Search for the cell housing the specified text and yield its [x, y] center coordinate. 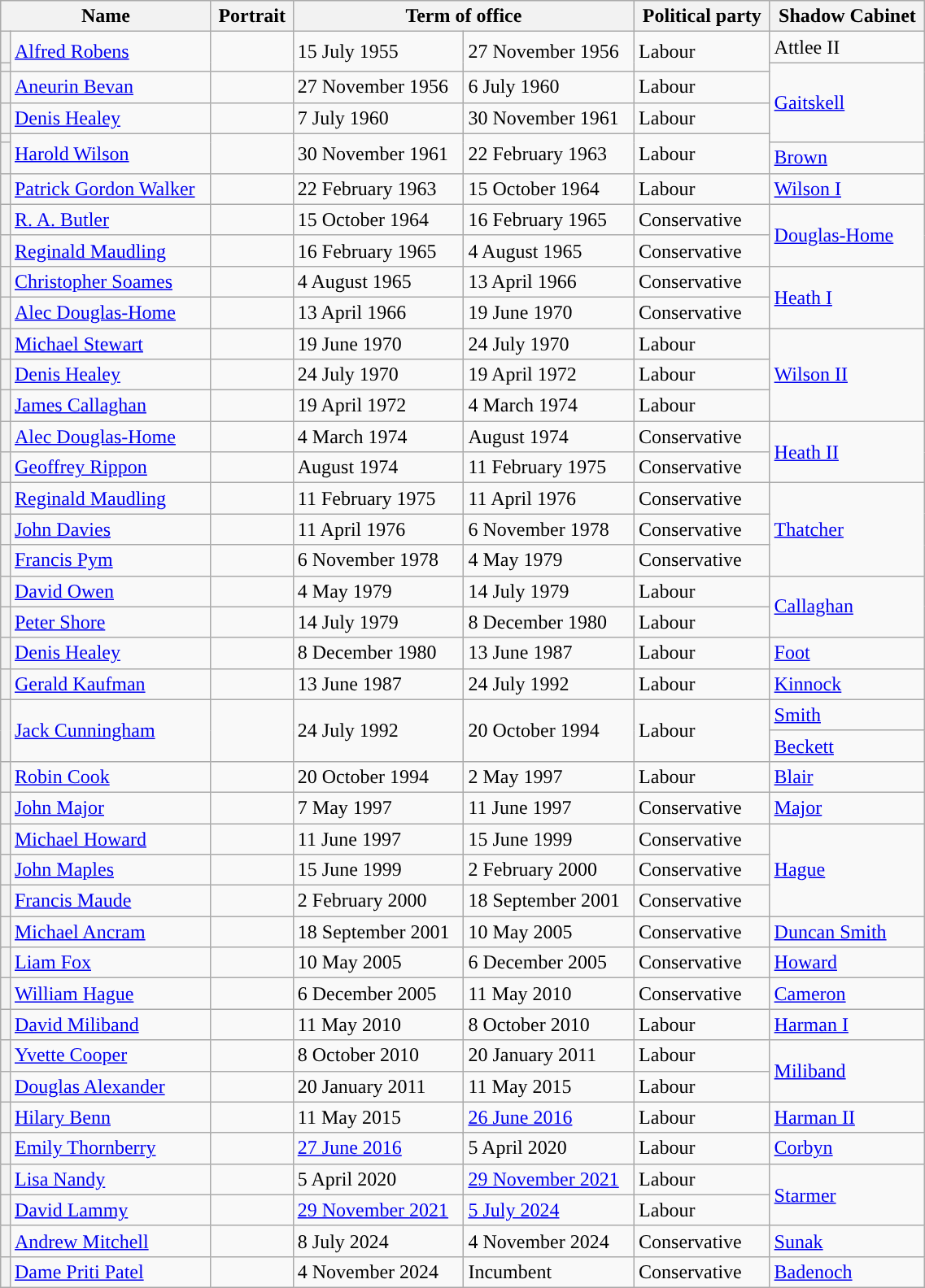
Heath I [848, 297]
Kinnock [848, 684]
Harold Wilson [111, 153]
Robin Cook [111, 777]
Geoffrey Rippon [111, 468]
Michael Ancram [111, 932]
Gaitskell [848, 102]
Michael Stewart [111, 344]
Alfred Robens [111, 52]
15 July 1955 [378, 52]
7 May 1997 [378, 807]
Blair [848, 777]
Aneurin Bevan [111, 87]
William Hague [111, 994]
Wilson I [848, 189]
Patrick Gordon Walker [111, 189]
Badenoch [848, 1272]
Attlee II [848, 47]
Portrait [252, 16]
Francis Maude [111, 901]
Andrew Mitchell [111, 1241]
James Callaghan [111, 406]
Shadow Cabinet [848, 16]
Corbyn [848, 1148]
Sunak [848, 1241]
Political party [703, 16]
Beckett [848, 746]
26 June 2016 [549, 1117]
Jack Cunningham [111, 730]
Peter Shore [111, 622]
David Lammy [111, 1210]
Yvette Cooper [111, 1055]
Callaghan [848, 607]
Name [106, 16]
Harman I [848, 1025]
7 July 1960 [378, 118]
6 July 1960 [549, 87]
Michael Howard [111, 838]
Smith [848, 715]
Christopher Soames [111, 281]
David Owen [111, 591]
Duncan Smith [848, 932]
2 May 1997 [549, 777]
Major [848, 807]
Hague [848, 869]
Term of office [464, 16]
5 July 2024 [549, 1210]
Harman II [848, 1117]
David Miliband [111, 1025]
Hilary Benn [111, 1117]
John Davies [111, 529]
R. A. Butler [111, 220]
Howard [848, 963]
Heath II [848, 452]
John Major [111, 807]
Miliband [848, 1071]
Dame Priti Patel [111, 1272]
Lisa Nandy [111, 1179]
Wilson II [848, 375]
Francis Pym [111, 560]
John Maples [111, 870]
Douglas-Home [848, 235]
Liam Fox [111, 963]
Emily Thornberry [111, 1148]
Starmer [848, 1194]
Thatcher [848, 529]
27 June 2016 [378, 1148]
Douglas Alexander [111, 1086]
Gerald Kaufman [111, 684]
Incumbent [549, 1272]
8 July 2024 [378, 1241]
Brown [848, 158]
Cameron [848, 994]
Foot [848, 653]
